Capture the cell that displays the provided text and extract its (X, Y) central coordinate. 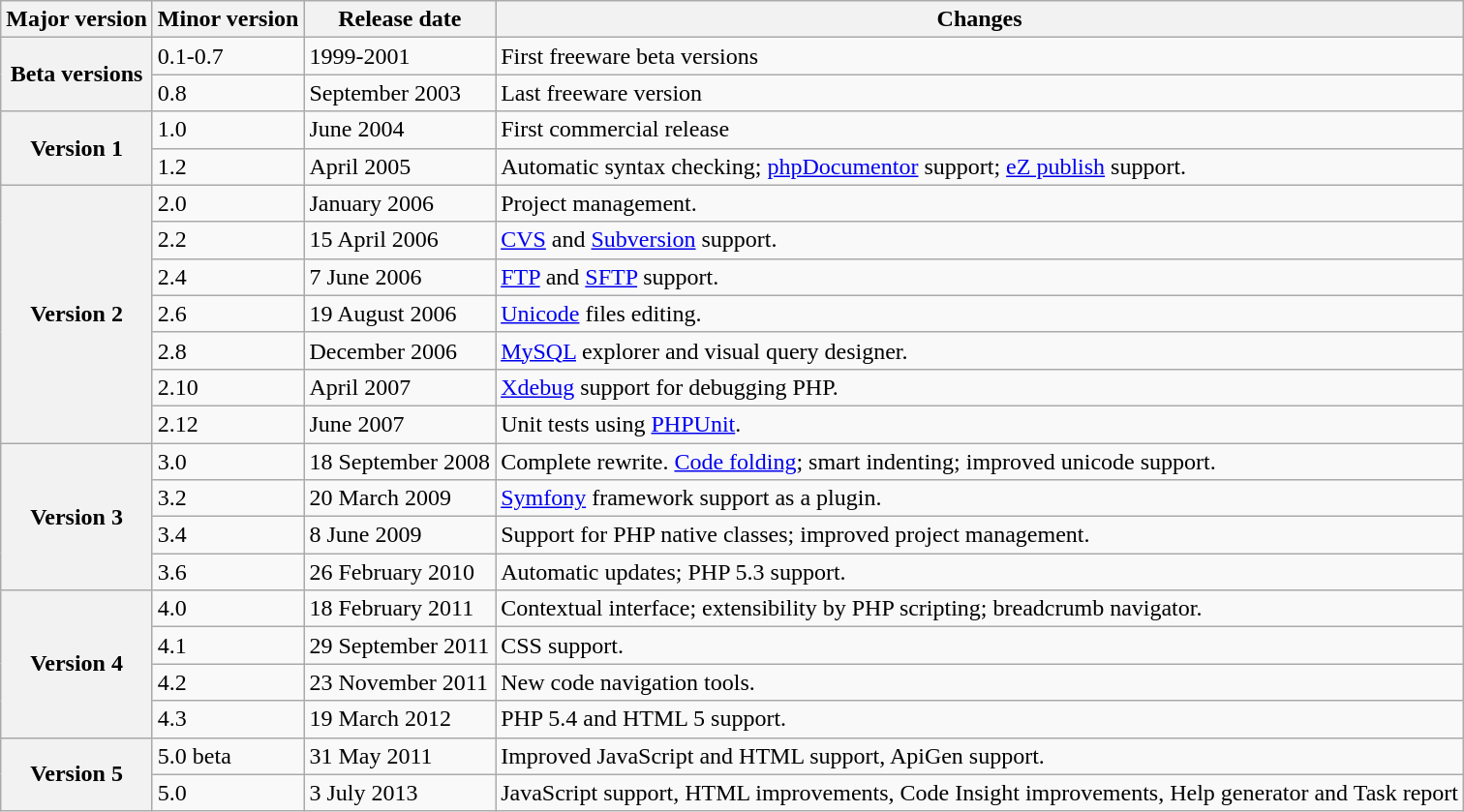
2.2 (229, 240)
2.0 (229, 203)
CSS support. (980, 646)
April 2007 (400, 387)
PHP 5.4 and HTML 5 support. (980, 719)
Version 3 (77, 517)
2.10 (229, 387)
Automatic updates; PHP 5.3 support. (980, 572)
April 2005 (400, 166)
2.8 (229, 350)
Unit tests using PHPUnit. (980, 424)
Improved JavaScript and HTML support, ApiGen support. (980, 756)
FTP and SFTP support. (980, 277)
January 2006 (400, 203)
19 March 2012 (400, 719)
Complete rewrite. Code folding; smart indenting; improved unicode support. (980, 462)
Beta versions (77, 75)
18 September 2008 (400, 462)
5.0 beta (229, 756)
2.12 (229, 424)
4.3 (229, 719)
15 April 2006 (400, 240)
23 November 2011 (400, 682)
3.0 (229, 462)
0.1-0.7 (229, 56)
MySQL explorer and visual query designer. (980, 350)
Release date (400, 19)
3 July 2013 (400, 793)
Version 4 (77, 664)
Contextual interface; extensibility by PHP scripting; breadcrumb navigator. (980, 609)
19 August 2006 (400, 314)
Unicode files editing. (980, 314)
Version 1 (77, 148)
5.0 (229, 793)
Minor version (229, 19)
3.6 (229, 572)
18 February 2011 (400, 609)
JavaScript support, HTML improvements, Code Insight improvements, Help generator and Task report (980, 793)
1.2 (229, 166)
Version 2 (77, 314)
1999-2001 (400, 56)
CVS and Subversion support. (980, 240)
Changes (980, 19)
First commercial release (980, 130)
29 September 2011 (400, 646)
2.4 (229, 277)
September 2003 (400, 93)
June 2004 (400, 130)
3.2 (229, 498)
New code navigation tools. (980, 682)
Automatic syntax checking; phpDocumentor support; eZ publish support. (980, 166)
26 February 2010 (400, 572)
31 May 2011 (400, 756)
2.6 (229, 314)
June 2007 (400, 424)
December 2006 (400, 350)
4.1 (229, 646)
Last freeware version (980, 93)
Symfony framework support as a plugin. (980, 498)
8 June 2009 (400, 535)
7 June 2006 (400, 277)
Project management. (980, 203)
20 March 2009 (400, 498)
1.0 (229, 130)
Major version (77, 19)
First freeware beta versions (980, 56)
Version 5 (77, 774)
0.8 (229, 93)
Support for PHP native classes; improved project management. (980, 535)
Xdebug support for debugging PHP. (980, 387)
3.4 (229, 535)
4.2 (229, 682)
4.0 (229, 609)
